Provide the [X, Y] coordinate of the cell's center where the given text is located.  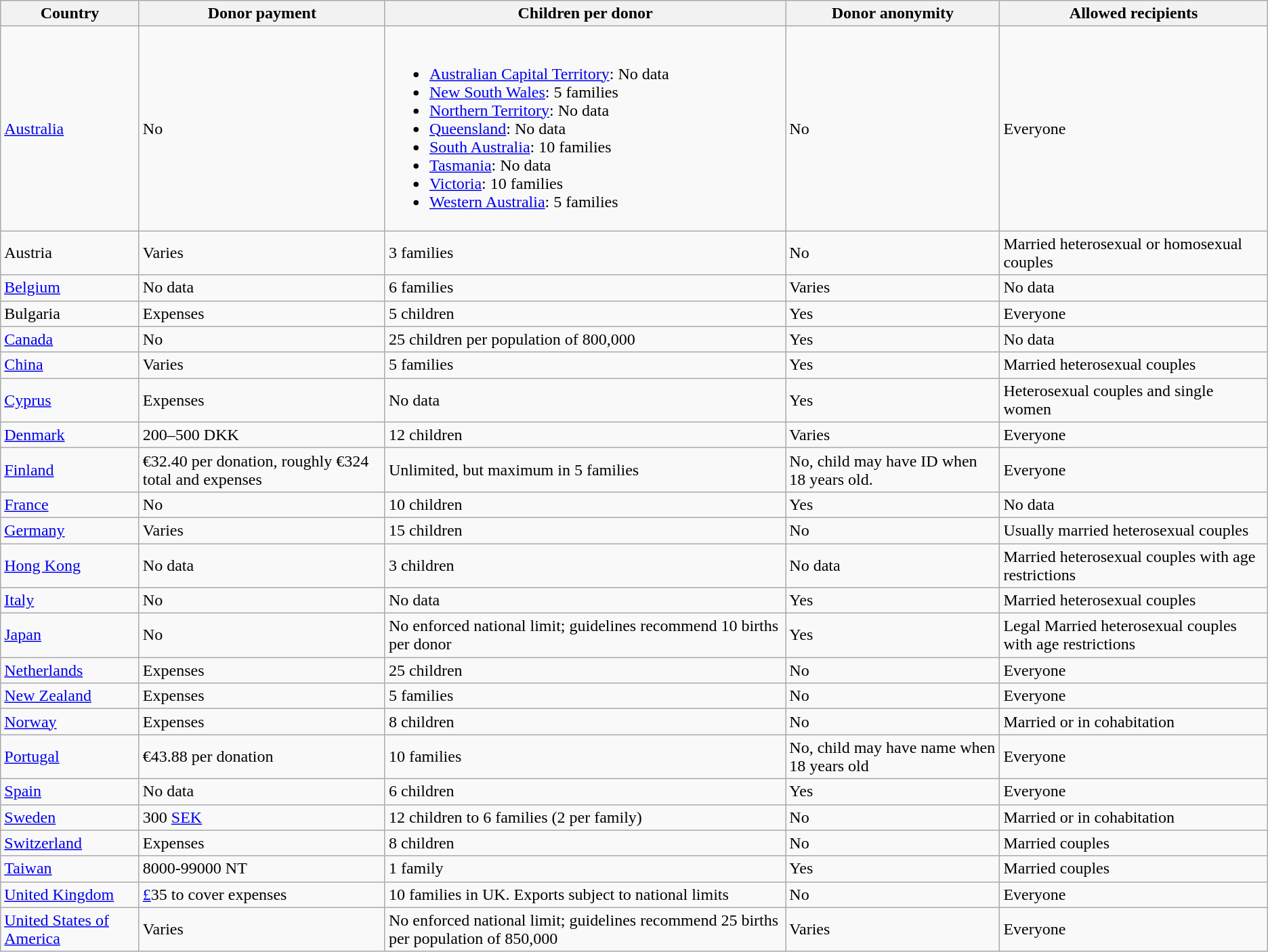
Heterosexual couples and single women [1134, 399]
3 families [585, 253]
15 children [585, 530]
25 children per population of 800,000 [585, 339]
200–500 DKK [261, 435]
United Kingdom [70, 894]
10 families [585, 757]
25 children [585, 670]
Norway [70, 722]
No, child may have ID when 18 years old. [893, 470]
France [70, 504]
Spain [70, 792]
£35 to cover expenses [261, 894]
No enforced national limit; guidelines recommend 25 births per population of 850,000 [585, 929]
Belgium [70, 288]
Married heterosexual couples with age restrictions [1134, 565]
Usually married heterosexual couples [1134, 530]
Italy [70, 601]
Married heterosexual or homosexual couples [1134, 253]
China [70, 365]
Children per donor [585, 14]
Taiwan [70, 869]
Austria [70, 253]
United States of America [70, 929]
6 children [585, 792]
Donor payment [261, 14]
New Zealand [70, 696]
No enforced national limit; guidelines recommend 10 births per donor [585, 635]
Portugal [70, 757]
Cyprus [70, 399]
Finland [70, 470]
Canada [70, 339]
€43.88 per donation [261, 757]
Switzerland [70, 843]
6 families [585, 288]
10 families in UK. Exports subject to national limits [585, 894]
Japan [70, 635]
12 children [585, 435]
No, child may have name when 18 years old [893, 757]
300 SEK [261, 817]
Donor anonymity [893, 14]
10 children [585, 504]
Allowed recipients [1134, 14]
3 children [585, 565]
Denmark [70, 435]
Country [70, 14]
€32.40 per donation, roughly €324 total and expenses [261, 470]
1 family [585, 869]
Legal Married heterosexual couples with age restrictions [1134, 635]
8000-99000 NT [261, 869]
Germany [70, 530]
Bulgaria [70, 313]
Australia [70, 129]
Netherlands [70, 670]
Unlimited, but maximum in 5 families [585, 470]
12 children to 6 families (2 per family) [585, 817]
Hong Kong [70, 565]
Sweden [70, 817]
5 children [585, 313]
